Locate the cell with the specified text and output its (x, y) center coordinate. 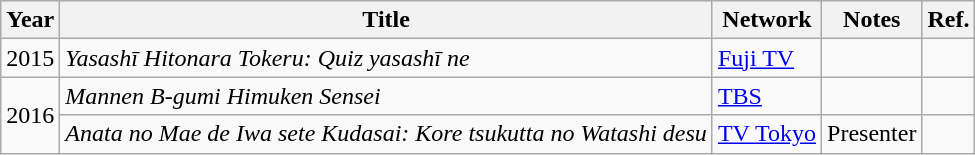
TV Tokyo (766, 134)
Year (30, 20)
Mannen B-gumi Himuken Sensei (386, 96)
2015 (30, 58)
Notes (872, 20)
Title (386, 20)
Presenter (872, 134)
Network (766, 20)
Yasashī Hitonara Tokeru: Quiz yasashī ne (386, 58)
Anata no Mae de Iwa sete Kudasai: Kore tsukutta no Watashi desu (386, 134)
2016 (30, 115)
Ref. (948, 20)
TBS (766, 96)
Fuji TV (766, 58)
